Search for the cell housing the specified text and yield its [x, y] center coordinate. 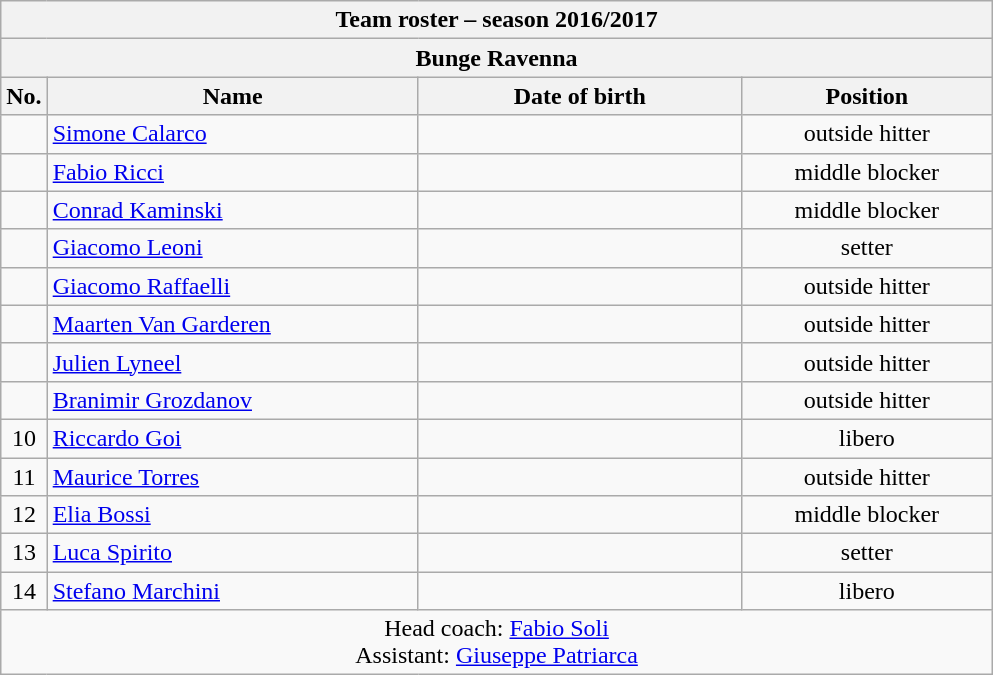
Name [232, 96]
No. [24, 96]
Julien Lyneel [232, 362]
Riccardo Goi [232, 438]
Stefano Marchini [232, 591]
Elia Bossi [232, 515]
Head coach: Fabio SoliAssistant: Giuseppe Patriarca [497, 642]
10 [24, 438]
Branimir Grozdanov [232, 400]
12 [24, 515]
Bunge Ravenna [497, 58]
Fabio Ricci [232, 172]
Simone Calarco [232, 134]
Giacomo Leoni [232, 248]
Date of birth [580, 96]
Conrad Kaminski [232, 210]
Luca Spirito [232, 553]
13 [24, 553]
Giacomo Raffaelli [232, 286]
Position [866, 96]
Maarten Van Garderen [232, 324]
Maurice Torres [232, 477]
Team roster – season 2016/2017 [497, 20]
14 [24, 591]
11 [24, 477]
